From the cell containing the given text, extract its center point as (x, y) coordinate. 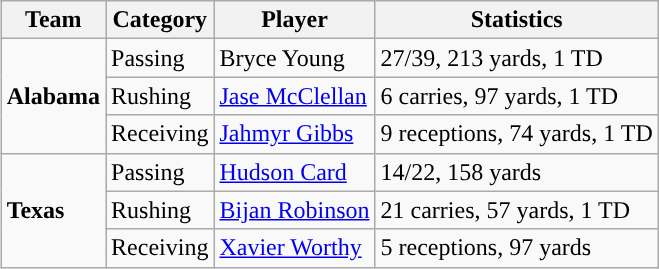
14/22, 158 yards (516, 172)
Category (160, 20)
9 receptions, 74 yards, 1 TD (516, 134)
Bijan Robinson (294, 210)
21 carries, 57 yards, 1 TD (516, 210)
Hudson Card (294, 172)
Alabama (53, 96)
Team (53, 20)
Player (294, 20)
Jase McClellan (294, 96)
5 receptions, 97 yards (516, 248)
6 carries, 97 yards, 1 TD (516, 96)
Jahmyr Gibbs (294, 134)
Statistics (516, 20)
27/39, 213 yards, 1 TD (516, 58)
Texas (53, 210)
Xavier Worthy (294, 248)
Bryce Young (294, 58)
